Determine the [x, y] coordinate at the center of the cell enclosing the given text.  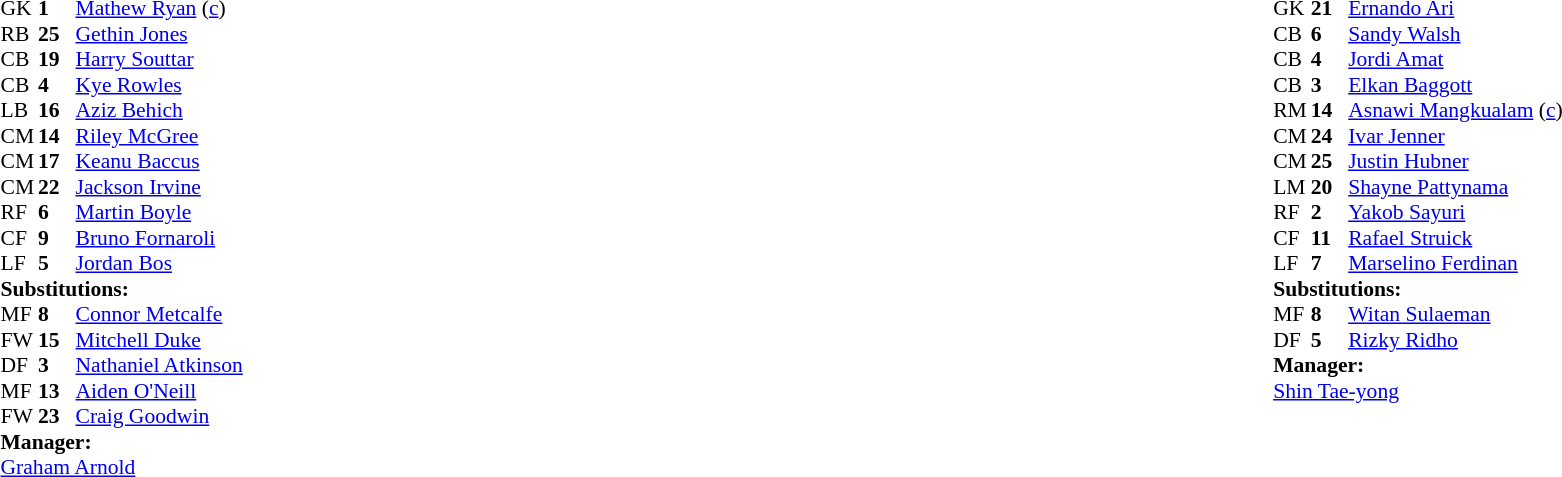
20 [1330, 187]
9 [57, 238]
15 [57, 340]
Aiden O'Neill [160, 391]
Harry Souttar [160, 59]
Jordan Bos [160, 263]
Jackson Irvine [160, 187]
Martin Boyle [160, 213]
24 [1330, 136]
Gethin Jones [160, 34]
11 [1330, 238]
Substitutions: [121, 289]
Nathaniel Atkinson [160, 365]
16 [57, 111]
19 [57, 59]
Aziz Behich [160, 111]
Keanu Baccus [160, 161]
Riley McGree [160, 136]
Mitchell Duke [160, 340]
13 [57, 391]
RB [19, 34]
Craig Goodwin [160, 417]
Bruno Fornaroli [160, 238]
Kye Rowles [160, 85]
Connor Metcalfe [160, 315]
7 [1330, 263]
Manager: [121, 442]
LM [1292, 187]
2 [1330, 213]
LB [19, 111]
23 [57, 417]
22 [57, 187]
RM [1292, 111]
17 [57, 161]
